Search for the cell housing the specified text and yield its (x, y) center coordinate. 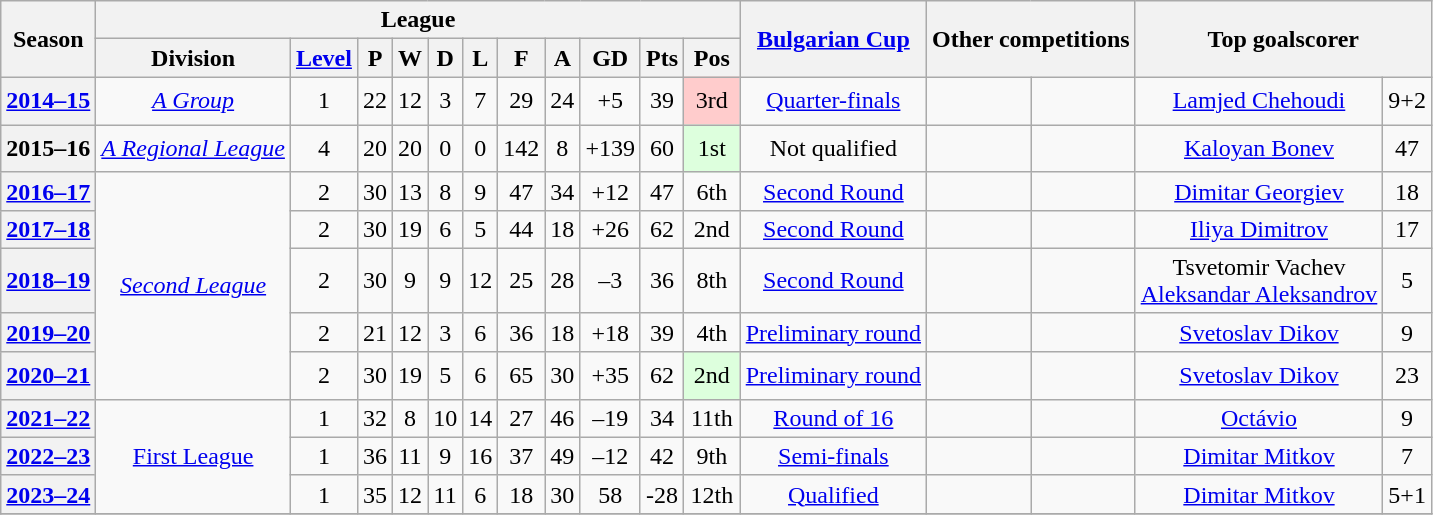
37 (522, 456)
2020–21 (48, 375)
Octávio (1259, 418)
Top goalscorer (1283, 39)
21 (374, 332)
Tsvetomir Vachev Aleksandar Aleksandrov (1259, 280)
12th (712, 494)
2017–18 (48, 229)
2021–22 (48, 418)
+26 (610, 229)
Quarter-finals (833, 101)
35 (374, 494)
+139 (610, 149)
22 (374, 101)
4 (324, 149)
142 (522, 149)
A (562, 58)
Level (324, 58)
Kaloyan Bonev (1259, 149)
+12 (610, 191)
L (480, 58)
9th (712, 456)
Pos (712, 58)
Second League (194, 286)
+18 (610, 332)
F (522, 58)
Dimitar Georgiev (1259, 191)
9+2 (1408, 101)
Not qualified (833, 149)
65 (522, 375)
P (374, 58)
13 (410, 191)
14 (480, 418)
5+1 (1408, 494)
-28 (662, 494)
8th (712, 280)
–3 (610, 280)
24 (562, 101)
29 (522, 101)
32 (374, 418)
D (446, 58)
23 (1408, 375)
Semi-finals (833, 456)
2023–24 (48, 494)
Lamjed Chehoudi (1259, 101)
49 (562, 456)
3rd (712, 101)
Qualified (833, 494)
Bulgarian Cup (833, 39)
11th (712, 418)
First League (194, 456)
Round of 16 (833, 418)
60 (662, 149)
Pts (662, 58)
1st (712, 149)
+35 (610, 375)
27 (522, 418)
28 (562, 280)
–19 (610, 418)
10 (446, 418)
2014–15 (48, 101)
4th (712, 332)
42 (662, 456)
16 (480, 456)
+5 (610, 101)
2019–20 (48, 332)
A Group (194, 101)
GD (610, 58)
6th (712, 191)
A Regional League (194, 149)
2022–23 (48, 456)
2015–16 (48, 149)
League (418, 20)
58 (610, 494)
2018–19 (48, 280)
25 (522, 280)
46 (562, 418)
Iliya Dimitrov (1259, 229)
W (410, 58)
2016–17 (48, 191)
44 (522, 229)
Division (194, 58)
Other competitions (1032, 39)
17 (1408, 229)
–12 (610, 456)
Season (48, 39)
